Return the [X, Y] coordinate for the center point of the cell that contains the specified text.  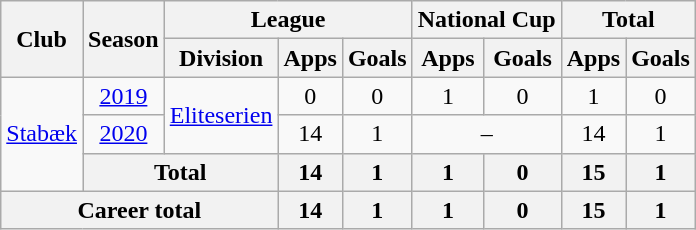
Division [221, 58]
Career total [140, 210]
Eliteserien [221, 115]
Club [42, 39]
– [486, 134]
2019 [123, 96]
Stabæk [42, 134]
Season [123, 39]
2020 [123, 134]
National Cup [486, 20]
League [288, 20]
